Return (x, y) of the center of cell containing provided text 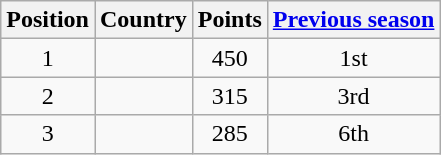
Position (48, 20)
315 (230, 96)
Previous season (354, 20)
1st (354, 58)
2 (48, 96)
3rd (354, 96)
Country (143, 20)
1 (48, 58)
3 (48, 134)
6th (354, 134)
285 (230, 134)
450 (230, 58)
Points (230, 20)
